Detect which cell encompasses the target text, then output its (x, y) center coordinate. 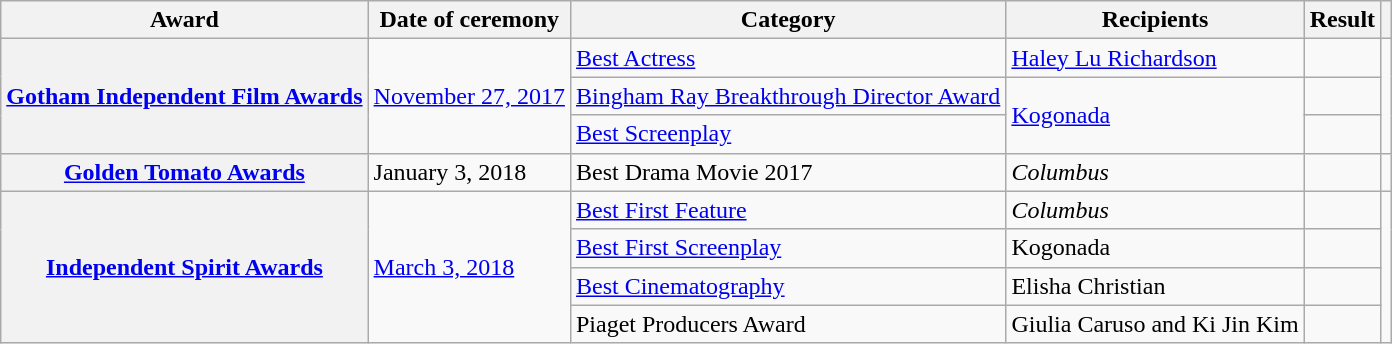
Best Screenplay (788, 134)
Award (184, 20)
Date of ceremony (469, 20)
Haley Lu Richardson (1155, 58)
Best First Feature (788, 210)
Elisha Christian (1155, 286)
Category (788, 20)
Independent Spirit Awards (184, 267)
Recipients (1155, 20)
Golden Tomato Awards (184, 172)
January 3, 2018 (469, 172)
Piaget Producers Award (788, 324)
November 27, 2017 (469, 96)
Giulia Caruso and Ki Jin Kim (1155, 324)
Best Cinematography (788, 286)
Best First Screenplay (788, 248)
Result (1342, 20)
March 3, 2018 (469, 267)
Best Actress (788, 58)
Best Drama Movie 2017 (788, 172)
Bingham Ray Breakthrough Director Award (788, 96)
Gotham Independent Film Awards (184, 96)
